Search for the cell housing the specified text and yield its [x, y] center coordinate. 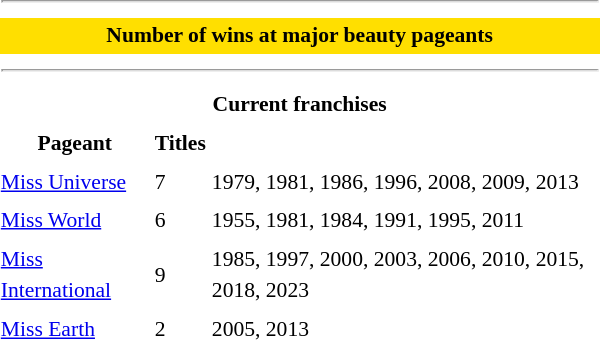
1985, 1997, 2000, 2003, 2006, 2010, 2015, 2018, 2023 [405, 275]
1955, 1981, 1984, 1991, 1995, 2011 [405, 220]
9 [180, 275]
1979, 1981, 1986, 1996, 2008, 2009, 2013 [405, 182]
Titles [180, 144]
7 [180, 182]
6 [180, 220]
